Identify which cell holds the provided text, then report its [x, y] central coordinate. 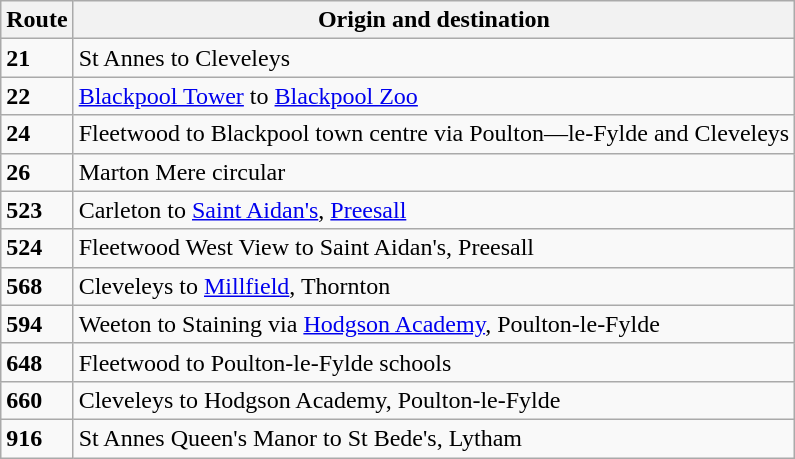
Marton Mere circular [434, 172]
Origin and destination [434, 20]
Cleveleys to Millfield, Thornton [434, 286]
Weeton to Staining via Hodgson Academy, Poulton-le-Fylde [434, 324]
523 [37, 210]
21 [37, 58]
Route [37, 20]
Carleton to Saint Aidan's, Preesall [434, 210]
Fleetwood West View to Saint Aidan's, Preesall [434, 248]
Cleveleys to Hodgson Academy, Poulton-le-Fylde [434, 400]
22 [37, 96]
Fleetwood to Blackpool town centre via Poulton—le-Fylde and Cleveleys [434, 134]
Blackpool Tower to Blackpool Zoo [434, 96]
594 [37, 324]
Fleetwood to Poulton-le-Fylde schools [434, 362]
St Annes to Cleveleys [434, 58]
524 [37, 248]
916 [37, 438]
568 [37, 286]
660 [37, 400]
St Annes Queen's Manor to St Bede's, Lytham [434, 438]
648 [37, 362]
26 [37, 172]
24 [37, 134]
